From the cell containing the given text, extract its center point as (x, y) coordinate. 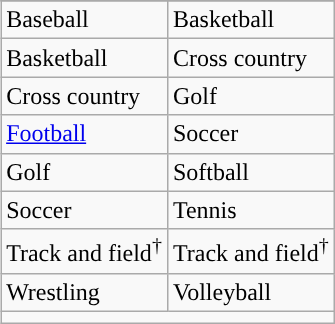
Tennis (250, 210)
Baseball (84, 20)
Football (84, 134)
Wrestling (84, 293)
Volleyball (250, 293)
Softball (250, 172)
